Capture the cell that displays the provided text and extract its (X, Y) central coordinate. 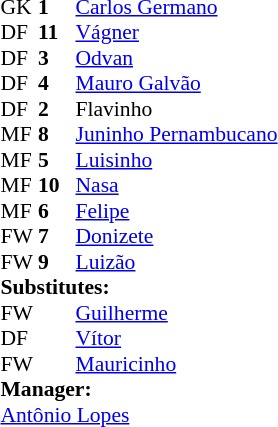
5 (57, 160)
Vítor (176, 339)
Luisinho (176, 160)
Felipe (176, 211)
Flavinho (176, 109)
Luizão (176, 262)
Guilherme (176, 313)
3 (57, 58)
Donizete (176, 237)
10 (57, 185)
Juninho Pernambucano (176, 135)
Odvan (176, 58)
9 (57, 262)
Manager: (138, 389)
4 (57, 83)
Mauro Galvão (176, 83)
6 (57, 211)
2 (57, 109)
Substitutes: (138, 287)
7 (57, 237)
Vágner (176, 33)
Nasa (176, 185)
Mauricinho (176, 364)
11 (57, 33)
8 (57, 135)
